Scan for the cell matching the given text and deliver its [x, y] coordinate at center. 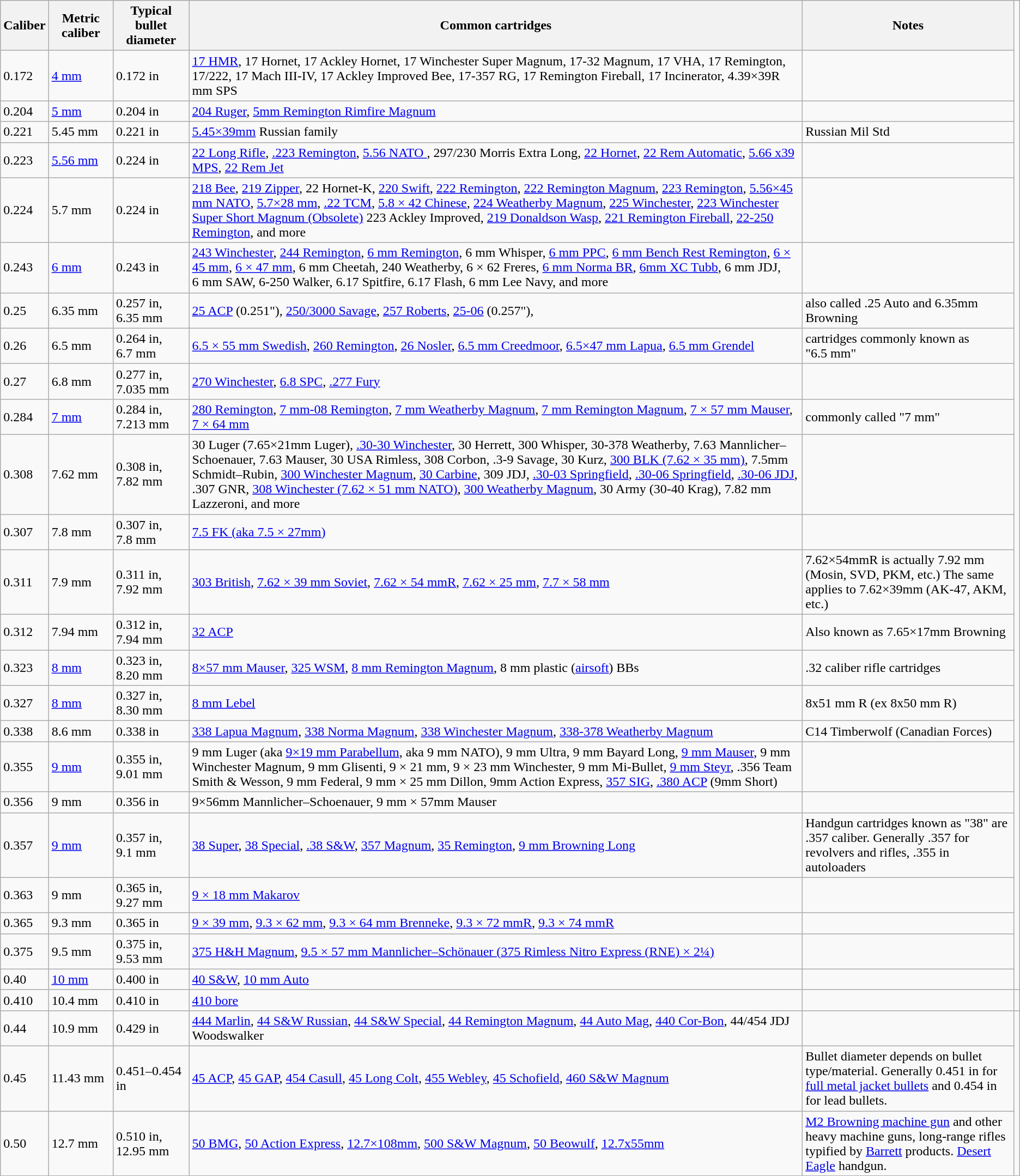
32 ACP [496, 632]
0.257 in, 6.35 mm [151, 311]
8x51 mm R (ex 8x50 mm R) [908, 703]
12.7 mm [81, 1143]
0.357 in, 9.1 mm [151, 845]
38 Super, 38 Special, .38 S&W, 357 Magnum, 35 Remington, 9 mm Browning Long [496, 845]
0.323 [25, 668]
11.43 mm [81, 1078]
0.243 [25, 268]
0.172 [25, 76]
4 mm [81, 76]
0.223 [25, 160]
0.311 in, 7.92 mm [151, 582]
0.312 in, 7.94 mm [151, 632]
0.45 [25, 1078]
0.410 [25, 1000]
0.410 in [151, 1000]
303 British, 7.62 × 39 mm Soviet, 7.62 × 54 mmR, 7.62 × 25 mm, 7.7 × 58 mm [496, 582]
0.308 in, 7.82 mm [151, 474]
0.284 [25, 416]
Also known as 7.65×17mm Browning [908, 632]
6.5 mm [81, 345]
0.429 in [151, 1028]
9 × 18 mm Makarov [496, 895]
5.7 mm [81, 210]
9.5 mm [81, 951]
0.50 [25, 1143]
7.5 FK (aka 7.5 × 27mm) [496, 532]
Common cartridges [496, 26]
444 Marlin, 44 S&W Russian, 44 S&W Special, 44 Remington Magnum, 44 Auto Mag, 440 Cor-Bon, 44/454 JDJ Woodswalker [496, 1028]
0.204 in [151, 111]
50 BMG, 50 Action Express, 12.7×108mm, 500 S&W Magnum, 50 Beowulf, 12.7x55mm [496, 1143]
0.338 in [151, 731]
45 ACP, 45 GAP, 454 Casull, 45 Long Colt, 455 Webley, 45 Schofield, 460 S&W Magnum [496, 1078]
7.62 mm [81, 474]
0.356 in [151, 802]
0.277 in, 7.035 mm [151, 381]
6.8 mm [81, 381]
0.308 [25, 474]
0.312 [25, 632]
0.451–0.454 in [151, 1078]
410 bore [496, 1000]
7 mm [81, 416]
8×57 mm Mauser, 325 WSM, 8 mm Remington Magnum, 8 mm plastic (airsoft) BBs [496, 668]
0.327 in, 8.30 mm [151, 703]
0.365 [25, 923]
Russian Mil Std [908, 132]
7.8 mm [81, 532]
8.6 mm [81, 731]
5 mm [81, 111]
Notes [908, 26]
7.94 mm [81, 632]
0.27 [25, 381]
8 mm Lebel [496, 703]
375 H&H Magnum, 9.5 × 57 mm Mannlicher–Schönauer (375 Rimless Nitro Express (RNE) × 2¼) [496, 951]
0.284 in, 7.213 mm [151, 416]
0.40 [25, 979]
0.365 in, 9.27 mm [151, 895]
0.307 [25, 532]
Caliber [25, 26]
204 Ruger, 5mm Remington Rimfire Magnum [496, 111]
25 ACP (0.251"), 250/3000 Savage, 257 Roberts, 25-06 (0.257"), [496, 311]
cartridges commonly known as "6.5 mm" [908, 345]
C14 Timberwolf (Canadian Forces) [908, 731]
338 Lapua Magnum, 338 Norma Magnum, 338 Winchester Magnum, 338-378 Weatherby Magnum [496, 731]
0.355 in, 9.01 mm [151, 767]
0.327 [25, 703]
Typical bullet diameter [151, 26]
9×56mm Mannlicher–Schoenauer, 9 mm × 57mm Mauser [496, 802]
9.3 mm [81, 923]
9 × 39 mm, 9.3 × 62 mm, 9.3 × 64 mm Brenneke, 9.3 × 72 mmR, 9.3 × 74 mmR [496, 923]
7.9 mm [81, 582]
6 mm [81, 268]
0.224 [25, 210]
0.243 in [151, 268]
Handgun cartridges known as "38" are .357 caliber. Generally .357 for revolvers and rifles, .355 in autoloaders [908, 845]
10 mm [81, 979]
280 Remington, 7 mm-08 Remington, 7 mm Weatherby Magnum, 7 mm Remington Magnum, 7 × 57 mm Mauser, 7 × 64 mm [496, 416]
0.172 in [151, 76]
0.375 [25, 951]
0.264 in, 6.7 mm [151, 345]
0.365 in [151, 923]
0.26 [25, 345]
5.56 mm [81, 160]
0.307 in, 7.8 mm [151, 532]
0.355 [25, 767]
0.375 in, 9.53 mm [151, 951]
Metric caliber [81, 26]
M2 Browning machine gun and other heavy machine guns, long-range rifles typified by Barrett products. Desert Eagle handgun. [908, 1143]
0.311 [25, 582]
0.204 [25, 111]
0.363 [25, 895]
10.9 mm [81, 1028]
270 Winchester, 6.8 SPC, .277 Fury [496, 381]
7.62×54mmR is actually 7.92 mm (Mosin, SVD, PKM, etc.) The same applies to 7.62×39mm (AK-47, AKM, etc.) [908, 582]
0.357 [25, 845]
Bullet diameter depends on bullet type/material. Generally 0.451 in for full metal jacket bullets and 0.454 in for lead bullets. [908, 1078]
0.356 [25, 802]
commonly called "7 mm" [908, 416]
22 Long Rifle, .223 Remington, 5.56 NATO , 297/230 Morris Extra Long, 22 Hornet, 22 Rem Automatic, 5.66 x39 MPS, 22 Rem Jet [496, 160]
0.25 [25, 311]
0.221 [25, 132]
also called .25 Auto and 6.35mm Browning [908, 311]
0.400 in [151, 979]
0.338 [25, 731]
5.45 mm [81, 132]
0.44 [25, 1028]
6.5 × 55 mm Swedish, 260 Remington, 26 Nosler, 6.5 mm Creedmoor, 6.5×47 mm Lapua, 6.5 mm Grendel [496, 345]
6.35 mm [81, 311]
0.510 in, 12.95 mm [151, 1143]
10.4 mm [81, 1000]
40 S&W, 10 mm Auto [496, 979]
.32 caliber rifle cartridges [908, 668]
0.221 in [151, 132]
5.45×39mm Russian family [496, 132]
0.323 in, 8.20 mm [151, 668]
